Identify which cell holds the provided text, then report its (x, y) central coordinate. 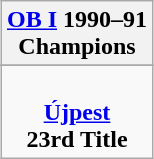
OB I 1990–91Champions (76, 34)
Újpest23rd Title (76, 112)
